Return [X, Y] of the center of cell containing provided text 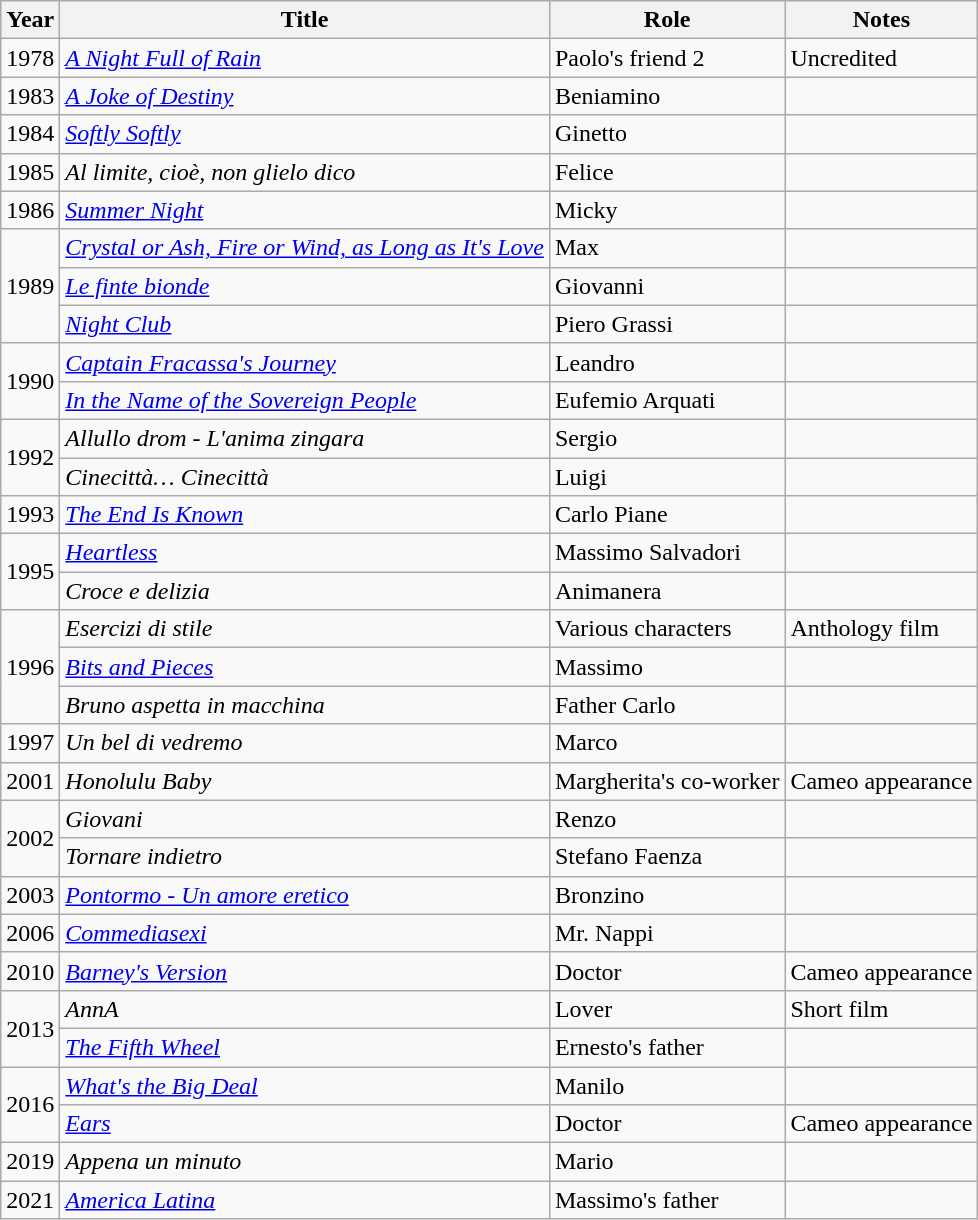
Stefano Faenza [667, 857]
Beniamino [667, 96]
1996 [30, 667]
1992 [30, 457]
Animanera [667, 591]
Croce e delizia [305, 591]
Bruno aspetta in macchina [305, 705]
What's the Big Deal [305, 1085]
Massimo [667, 667]
Uncredited [882, 58]
Eufemio Arquati [667, 400]
Honolulu Baby [305, 781]
Appena un minuto [305, 1162]
Un bel di vedremo [305, 743]
Bronzino [667, 895]
Father Carlo [667, 705]
1995 [30, 572]
Ginetto [667, 134]
2002 [30, 838]
Esercizi di stile [305, 629]
2006 [30, 933]
Pontormo - Un amore eretico [305, 895]
Manilo [667, 1085]
Mr. Nappi [667, 933]
Tornare indietro [305, 857]
Margherita's co-worker [667, 781]
Barney's Version [305, 971]
Crystal or Ash, Fire or Wind, as Long as It's Love [305, 248]
1984 [30, 134]
2021 [30, 1200]
Luigi [667, 477]
1990 [30, 381]
Allullo drom - L'anima zingara [305, 438]
Piero Grassi [667, 324]
Anthology film [882, 629]
2013 [30, 1028]
Heartless [305, 553]
Notes [882, 20]
A Joke of Destiny [305, 96]
2016 [30, 1104]
Massimo's father [667, 1200]
Lover [667, 1009]
Ears [305, 1124]
Carlo Piane [667, 515]
The End Is Known [305, 515]
2010 [30, 971]
Various characters [667, 629]
Mario [667, 1162]
Night Club [305, 324]
2001 [30, 781]
1978 [30, 58]
Ernesto's father [667, 1047]
Cinecittà… Cinecittà [305, 477]
Summer Night [305, 210]
Role [667, 20]
Short film [882, 1009]
Title [305, 20]
Giovanni [667, 286]
Massimo Salvadori [667, 553]
Le finte bionde [305, 286]
Bits and Pieces [305, 667]
1985 [30, 172]
1986 [30, 210]
1983 [30, 96]
Renzo [667, 819]
Year [30, 20]
Micky [667, 210]
The Fifth Wheel [305, 1047]
Marco [667, 743]
1993 [30, 515]
Leandro [667, 362]
In the Name of the Sovereign People [305, 400]
2019 [30, 1162]
Felice [667, 172]
1997 [30, 743]
America Latina [305, 1200]
1989 [30, 286]
2003 [30, 895]
Al limite, cioè, non glielo dico [305, 172]
Softly Softly [305, 134]
Commediasexi [305, 933]
Paolo's friend 2 [667, 58]
Captain Fracassa's Journey [305, 362]
A Night Full of Rain [305, 58]
AnnA [305, 1009]
Giovani [305, 819]
Max [667, 248]
Sergio [667, 438]
